Identify which cell holds the provided text, then report its [x, y] central coordinate. 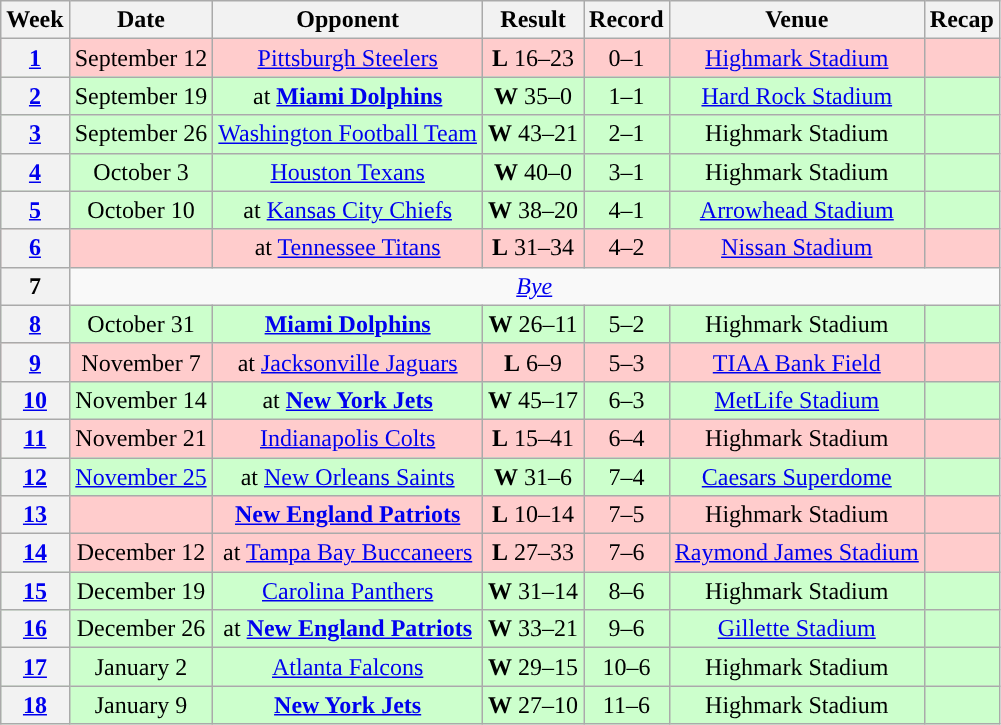
17 [35, 667]
at Tampa Bay Buccaneers [348, 553]
4–2 [627, 248]
L 15–41 [532, 438]
11–6 [627, 705]
7–6 [627, 553]
7 [35, 286]
TIAA Bank Field [796, 362]
at New York Jets [348, 400]
13 [35, 515]
16 [35, 629]
November 7 [141, 362]
New York Jets [348, 705]
9–6 [627, 629]
8–6 [627, 591]
W 35–0 [532, 96]
8 [35, 324]
at Jacksonville Jaguars [348, 362]
4–1 [627, 210]
2 [35, 96]
Week [35, 20]
6–4 [627, 438]
L 6–9 [532, 362]
6 [35, 248]
Record [627, 20]
Washington Football Team [348, 134]
L 31–34 [532, 248]
W 26–11 [532, 324]
November 21 [141, 438]
Indianapolis Colts [348, 438]
Gillette Stadium [796, 629]
0–1 [627, 58]
W 27–10 [532, 705]
Recap [962, 20]
Nissan Stadium [796, 248]
Date [141, 20]
1–1 [627, 96]
W 33–21 [532, 629]
Houston Texans [348, 172]
MetLife Stadium [796, 400]
Arrowhead Stadium [796, 210]
Carolina Panthers [348, 591]
L 27–33 [532, 553]
New England Patriots [348, 515]
Hard Rock Stadium [796, 96]
W 43–21 [532, 134]
Raymond James Stadium [796, 553]
December 12 [141, 553]
11 [35, 438]
November 25 [141, 477]
6–3 [627, 400]
5–2 [627, 324]
W 40–0 [532, 172]
5–3 [627, 362]
3 [35, 134]
L 10–14 [532, 515]
October 31 [141, 324]
W 45–17 [532, 400]
September 12 [141, 58]
January 9 [141, 705]
W 31–14 [532, 591]
L 16–23 [532, 58]
Result [532, 20]
at Miami Dolphins [348, 96]
September 19 [141, 96]
Atlanta Falcons [348, 667]
at New England Patriots [348, 629]
January 2 [141, 667]
4 [35, 172]
Miami Dolphins [348, 324]
W 29–15 [532, 667]
October 10 [141, 210]
10 [35, 400]
Caesars Superdome [796, 477]
9 [35, 362]
10–6 [627, 667]
October 3 [141, 172]
at Tennessee Titans [348, 248]
W 31–6 [532, 477]
Opponent [348, 20]
November 14 [141, 400]
at New Orleans Saints [348, 477]
September 26 [141, 134]
Pittsburgh Steelers [348, 58]
3–1 [627, 172]
14 [35, 553]
12 [35, 477]
2–1 [627, 134]
7–4 [627, 477]
December 19 [141, 591]
December 26 [141, 629]
5 [35, 210]
W 38–20 [532, 210]
at Kansas City Chiefs [348, 210]
Bye [534, 286]
1 [35, 58]
15 [35, 591]
18 [35, 705]
Venue [796, 20]
7–5 [627, 515]
